Scan for the cell matching the given text and deliver its [x, y] coordinate at center. 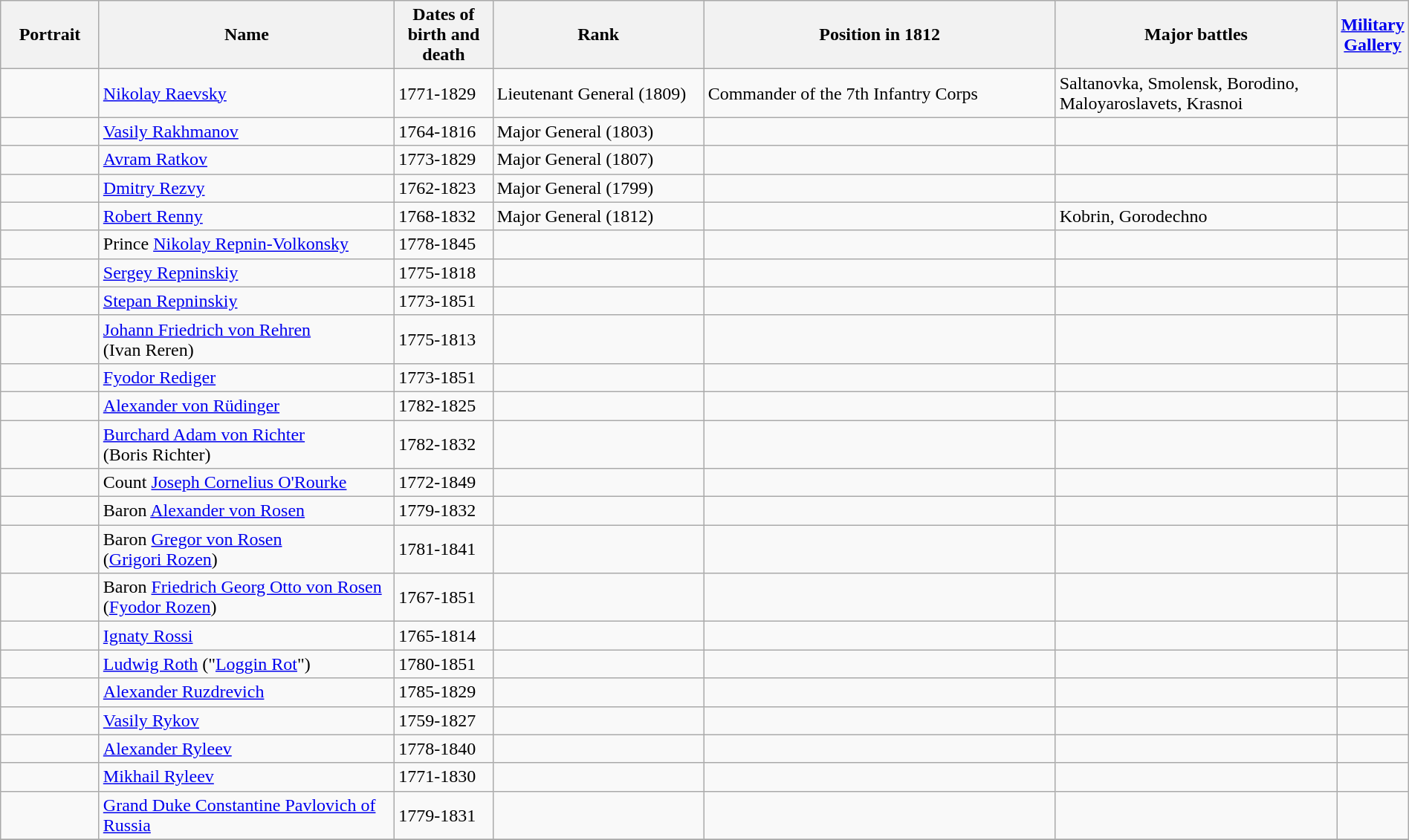
1779-1832 [444, 511]
1772-1849 [444, 483]
Commander of the 7th Infantry Corps [880, 94]
Baron Gregor von Rosen(Grigori Rozen) [247, 550]
1768-1832 [444, 216]
Mikhail Ryleev [247, 777]
1767-1851 [444, 597]
Alexander Ryleev [247, 749]
Grand Duke Constantine Pavlovich of Russia [247, 815]
Saltanovka, Smolensk, Borodino, Maloyaroslavets, Krasnoi [1196, 94]
1782-1825 [444, 406]
1780-1851 [444, 664]
Military Gallery [1373, 35]
Major General (1799) [598, 188]
Ignaty Rossi [247, 636]
Baron Friedrich Georg Otto von Rosen(Fyodor Rozen) [247, 597]
1778-1845 [444, 244]
1765-1814 [444, 636]
Sergey Repninskiy [247, 273]
1759-1827 [444, 720]
Rank [598, 35]
Robert Renny [247, 216]
Baron Alexander von Rosen [247, 511]
Vasily Rykov [247, 720]
1764-1816 [444, 131]
1773-1829 [444, 160]
Position in 1812 [880, 35]
Kobrin, Gorodechno [1196, 216]
1775-1813 [444, 339]
Dates of birth and death [444, 35]
Name [247, 35]
Count Joseph Cornelius O'Rourke [247, 483]
Vasily Rakhmanov [247, 131]
Alexander Ruzdrevich [247, 692]
Ludwig Roth ("Loggin Rot") [247, 664]
Lieutenant General (1809) [598, 94]
1771-1830 [444, 777]
Portrait [51, 35]
Avram Ratkov [247, 160]
1785-1829 [444, 692]
Nikolay Raevsky [247, 94]
Major General (1812) [598, 216]
Alexander von Rüdinger [247, 406]
1775-1818 [444, 273]
Burchard Adam von Richter(Boris Richter) [247, 444]
Prince Nikolay Repnin-Volkonsky [247, 244]
Dmitry Rezvy [247, 188]
1781-1841 [444, 550]
1782-1832 [444, 444]
Major battles [1196, 35]
Johann Friedrich von Rehren (Ivan Reren) [247, 339]
Stepan Repninskiy [247, 301]
1771-1829 [444, 94]
Fyodor Rediger [247, 377]
Major General (1803) [598, 131]
1779-1831 [444, 815]
1778-1840 [444, 749]
1762-1823 [444, 188]
Major General (1807) [598, 160]
